Provide the (x, y) coordinate of the cell's center where the given text is located.  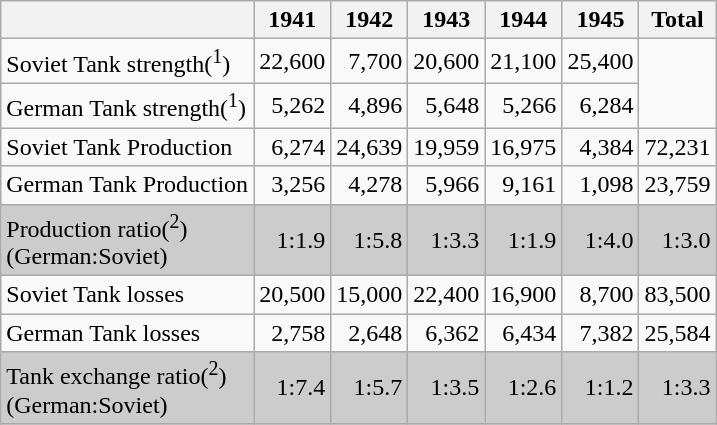
1943 (446, 20)
2,648 (370, 333)
20,500 (292, 295)
1945 (600, 20)
19,959 (446, 147)
24,639 (370, 147)
6,434 (524, 333)
1:1.2 (600, 388)
1:7.4 (292, 388)
Soviet Tank losses (128, 295)
1:3.0 (678, 240)
5,648 (446, 106)
4,278 (370, 185)
4,896 (370, 106)
22,400 (446, 295)
6,284 (600, 106)
Soviet Tank Production (128, 147)
1:3.5 (446, 388)
22,600 (292, 62)
German Tank losses (128, 333)
Soviet Tank strength(1) (128, 62)
Total (678, 20)
7,382 (600, 333)
Production ratio(2) (German:Soviet) (128, 240)
1:5.7 (370, 388)
1:2.6 (524, 388)
6,274 (292, 147)
25,400 (600, 62)
1:5.8 (370, 240)
21,100 (524, 62)
20,600 (446, 62)
German Tank Production (128, 185)
72,231 (678, 147)
6,362 (446, 333)
16,900 (524, 295)
Tank exchange ratio(2) (German:Soviet) (128, 388)
9,161 (524, 185)
1941 (292, 20)
1942 (370, 20)
4,384 (600, 147)
German Tank strength(1) (128, 106)
5,966 (446, 185)
2,758 (292, 333)
1944 (524, 20)
1:4.0 (600, 240)
7,700 (370, 62)
5,262 (292, 106)
8,700 (600, 295)
16,975 (524, 147)
3,256 (292, 185)
25,584 (678, 333)
5,266 (524, 106)
23,759 (678, 185)
83,500 (678, 295)
15,000 (370, 295)
1,098 (600, 185)
